Identify which cell holds the provided text, then report its [X, Y] central coordinate. 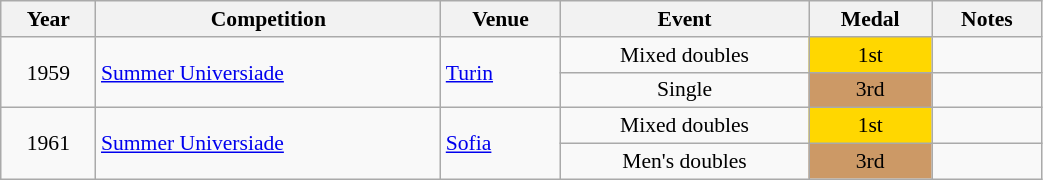
Venue [501, 19]
Notes [987, 19]
Medal [870, 19]
Men's doubles [684, 162]
Competition [268, 19]
1961 [48, 144]
Event [684, 19]
1959 [48, 72]
Turin [501, 72]
Single [684, 90]
Year [48, 19]
Sofia [501, 144]
